Pinpoint the cell where the given text exists, returning its (X, Y) midpoint coordinate. 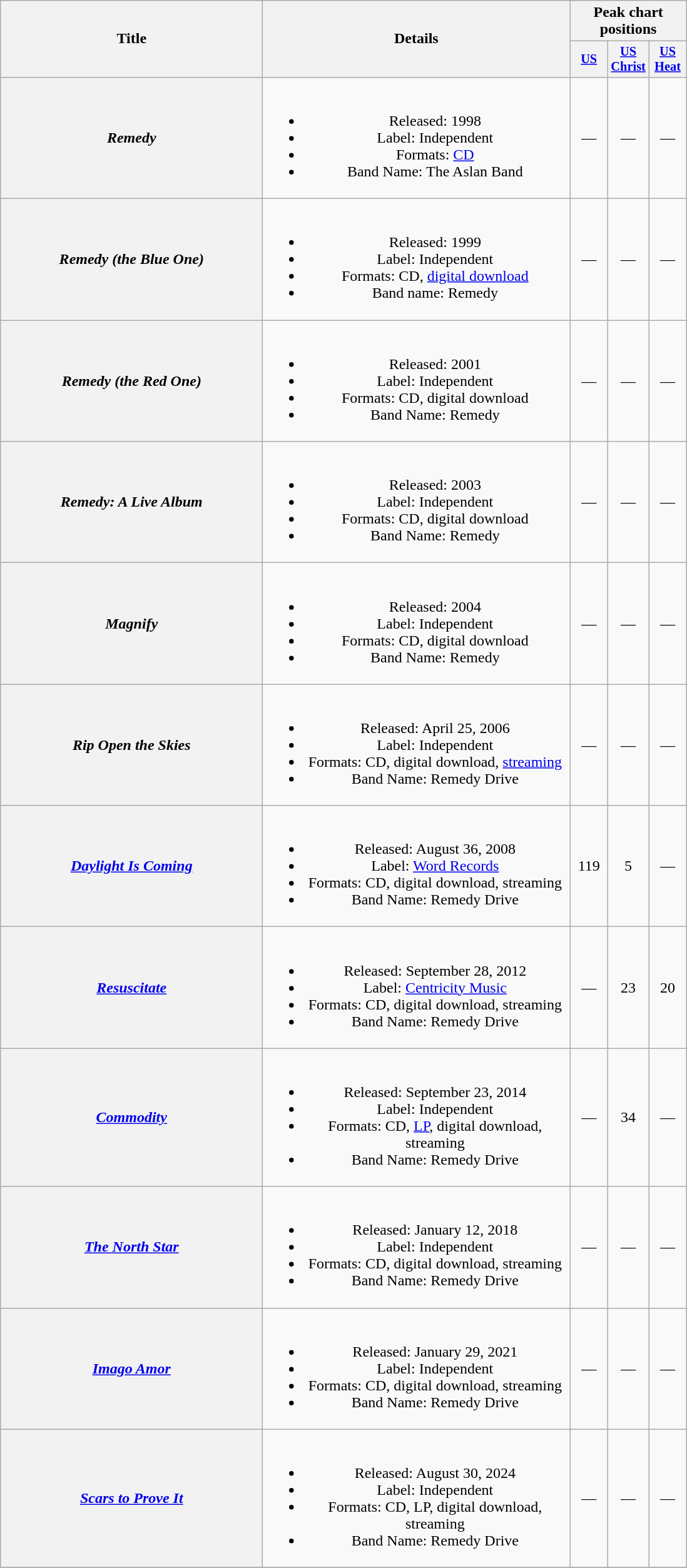
Imago Amor (131, 1368)
Released: 1998Label: IndependentFormats: CDBand Name: The Aslan Band (417, 138)
Resuscitate (131, 988)
Released: January 29, 2021Label: IndependentFormats: CD, digital download, streamingBand Name: Remedy Drive (417, 1368)
5 (628, 866)
Released: 2001Label: IndependentFormats: CD, digital downloadBand Name: Remedy (417, 381)
23 (628, 988)
Released: September 28, 2012Label: Centricity MusicFormats: CD, digital download, streamingBand Name: Remedy Drive (417, 988)
Rip Open the Skies (131, 745)
34 (628, 1117)
Remedy (the Red One) (131, 381)
Magnify (131, 624)
Title (131, 39)
The North Star (131, 1247)
119 (589, 866)
Commodity (131, 1117)
Released: 2004Label: IndependentFormats: CD, digital downloadBand Name: Remedy (417, 624)
Peak chart positions (628, 21)
Released: September 23, 2014Label: IndependentFormats: CD, LP, digital download, streamingBand Name: Remedy Drive (417, 1117)
Released: August 30, 2024Label: IndependentFormats: CD, LP, digital download, streamingBand Name: Remedy Drive (417, 1499)
Remedy (the Blue One) (131, 260)
Scars to Prove It (131, 1499)
USHeat (668, 59)
Details (417, 39)
Released: January 12, 2018Label: IndependentFormats: CD, digital download, streamingBand Name: Remedy Drive (417, 1247)
Remedy: A Live Album (131, 502)
Remedy (131, 138)
Released: April 25, 2006Label: IndependentFormats: CD, digital download, streamingBand Name: Remedy Drive (417, 745)
20 (668, 988)
Released: August 36, 2008Label: Word RecordsFormats: CD, digital download, streamingBand Name: Remedy Drive (417, 866)
US (589, 59)
Released: 1999Label: IndependentFormats: CD, digital downloadBand name: Remedy (417, 260)
Released: 2003Label: IndependentFormats: CD, digital downloadBand Name: Remedy (417, 502)
Daylight Is Coming (131, 866)
USChrist (628, 59)
